Extract the [X, Y] coordinate from the center of the cell holding the provided text.  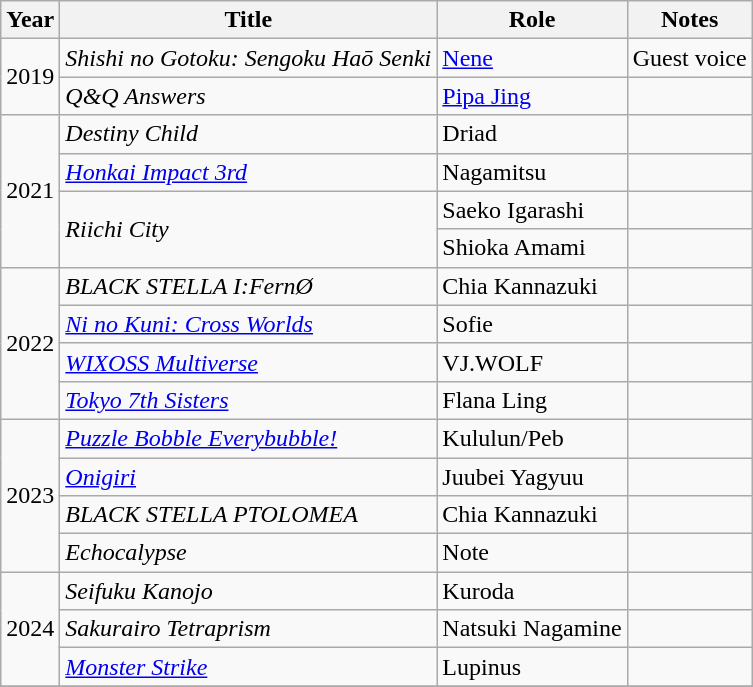
Monster Strike [248, 667]
Nagamitsu [532, 172]
2022 [30, 343]
Flana Ling [532, 400]
Tokyo 7th Sisters [248, 400]
Seifuku Kanojo [248, 591]
Guest voice [690, 58]
Title [248, 20]
Pipa Jing [532, 96]
Notes [690, 20]
Juubei Yagyuu [532, 477]
Puzzle Bobble Everybubble! [248, 438]
Nene [532, 58]
WIXOSS Multiverse [248, 362]
2023 [30, 495]
Sofie [532, 324]
Echocalypse [248, 553]
Role [532, 20]
Q&Q Answers [248, 96]
Kuroda [532, 591]
Riichi City [248, 229]
Onigiri [248, 477]
VJ.WOLF [532, 362]
Driad [532, 134]
Sakurairo Tetraprism [248, 629]
Destiny Child [248, 134]
Shioka Amami [532, 248]
2019 [30, 77]
Note [532, 553]
BLACK STELLA PTOLOMEA [248, 515]
BLACK STELLA I:FernØ [248, 286]
2021 [30, 191]
Year [30, 20]
Lupinus [532, 667]
Saeko Igarashi [532, 210]
Ni no Kuni: Cross Worlds [248, 324]
Kululun/Peb [532, 438]
Shishi no Gotoku: Sengoku Haō Senki [248, 58]
Natsuki Nagamine [532, 629]
2024 [30, 629]
Honkai Impact 3rd [248, 172]
